Output the (X, Y) coordinate of the center of the cell containing the given text.  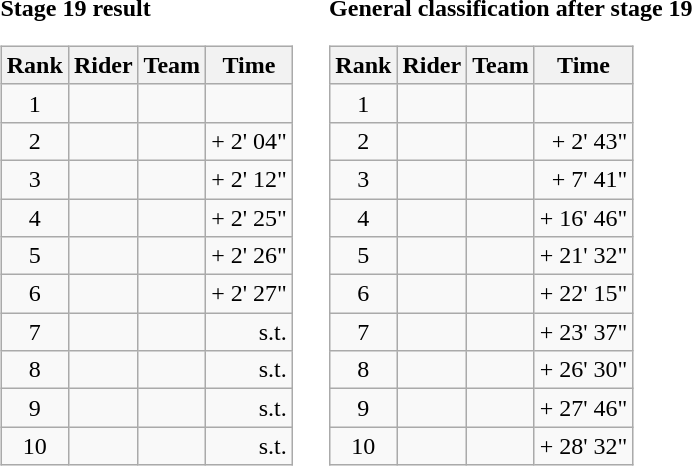
+ 22' 15" (584, 294)
+ 2' 12" (250, 179)
+ 27' 46" (584, 408)
+ 2' 43" (584, 141)
+ 16' 46" (584, 217)
+ 2' 27" (250, 294)
+ 21' 32" (584, 256)
+ 26' 30" (584, 370)
+ 2' 25" (250, 217)
+ 28' 32" (584, 446)
+ 2' 26" (250, 256)
+ 2' 04" (250, 141)
+ 7' 41" (584, 179)
+ 23' 37" (584, 332)
